Scan for the cell matching the given text and deliver its (X, Y) coordinate at center. 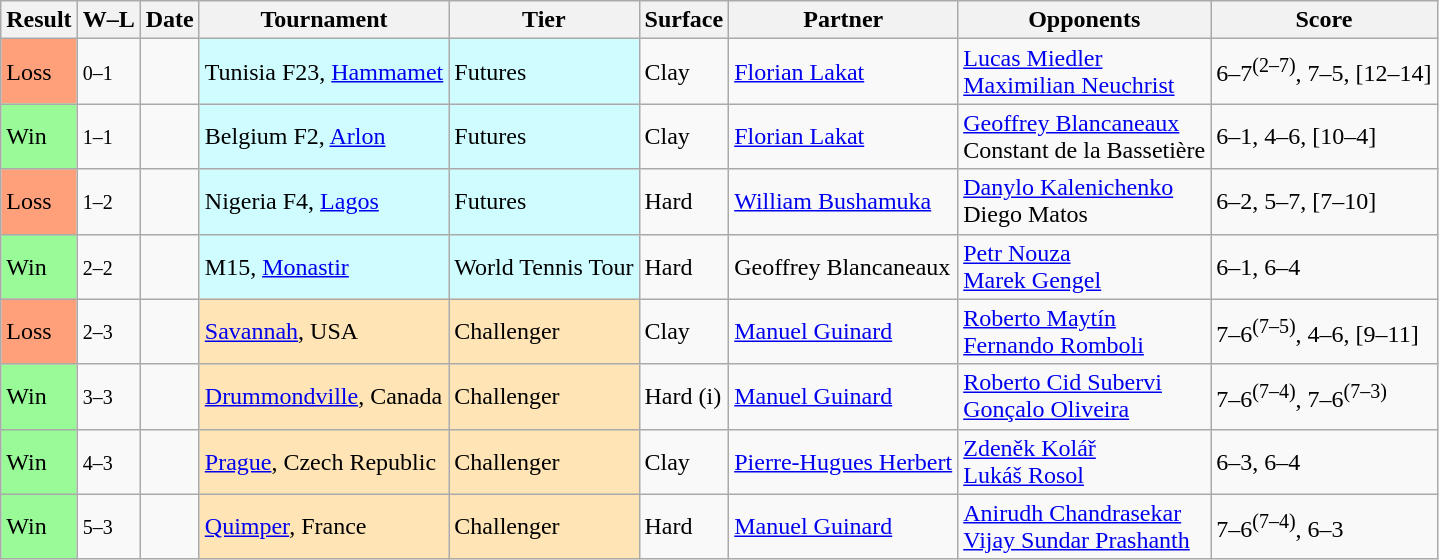
2–2 (108, 266)
Drummondville, Canada (324, 396)
6–7(2–7), 7–5, [12–14] (1324, 72)
Lucas Miedler Maximilian Neuchrist (1084, 72)
Geoffrey Blancaneaux (844, 266)
Tunisia F23, Hammamet (324, 72)
W–L (108, 20)
Opponents (1084, 20)
Score (1324, 20)
2–3 (108, 332)
7–6(7–4), 6–3 (1324, 526)
Roberto Maytín Fernando Romboli (1084, 332)
Zdeněk Kolář Lukáš Rosol (1084, 462)
Surface (684, 20)
6–1, 4–6, [10–4] (1324, 136)
6–3, 6–4 (1324, 462)
Petr Nouza Marek Gengel (1084, 266)
Result (39, 20)
Danylo Kalenichenko Diego Matos (1084, 202)
Pierre-Hugues Herbert (844, 462)
William Bushamuka (844, 202)
0–1 (108, 72)
3–3 (108, 396)
7–6(7–4), 7–6(7–3) (1324, 396)
Savannah, USA (324, 332)
Quimper, France (324, 526)
Partner (844, 20)
6–1, 6–4 (1324, 266)
1–2 (108, 202)
1–1 (108, 136)
M15, Monastir (324, 266)
Hard (i) (684, 396)
Tournament (324, 20)
5–3 (108, 526)
Belgium F2, Arlon (324, 136)
Date (170, 20)
Roberto Cid Subervi Gonçalo Oliveira (1084, 396)
World Tennis Tour (544, 266)
7–6(7–5), 4–6, [9–11] (1324, 332)
Prague, Czech Republic (324, 462)
Anirudh Chandrasekar Vijay Sundar Prashanth (1084, 526)
Tier (544, 20)
6–2, 5–7, [7–10] (1324, 202)
Geoffrey Blancaneaux Constant de la Bassetière (1084, 136)
Nigeria F4, Lagos (324, 202)
4–3 (108, 462)
